Find where the given text appears and provide that cell's center as [x, y] coordinate. 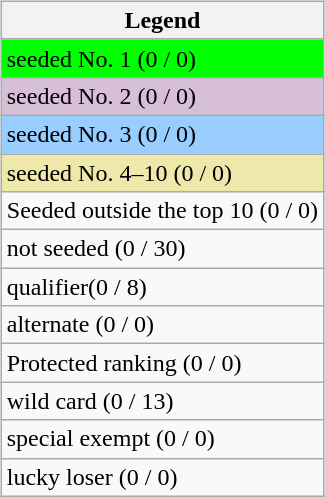
Seeded outside the top 10 (0 / 0) [162, 211]
wild card (0 / 13) [162, 401]
lucky loser (0 / 0) [162, 477]
seeded No. 1 (0 / 0) [162, 58]
seeded No. 2 (0 / 0) [162, 96]
Protected ranking (0 / 0) [162, 363]
seeded No. 3 (0 / 0) [162, 134]
Legend [162, 20]
qualifier(0 / 8) [162, 287]
not seeded (0 / 30) [162, 249]
special exempt (0 / 0) [162, 439]
alternate (0 / 0) [162, 325]
seeded No. 4–10 (0 / 0) [162, 173]
